Extract the (x, y) coordinate from the center of the cell holding the provided text.  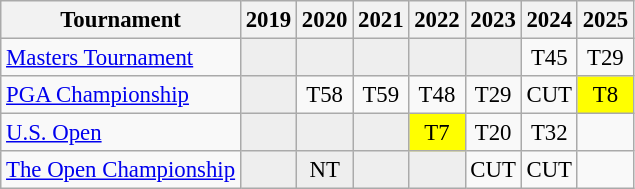
Masters Tournament (121, 58)
2020 (325, 20)
T58 (325, 95)
T8 (605, 95)
Tournament (121, 20)
NT (325, 170)
T59 (381, 95)
2025 (605, 20)
PGA Championship (121, 95)
The Open Championship (121, 170)
2024 (549, 20)
2019 (268, 20)
U.S. Open (121, 133)
T45 (549, 58)
T32 (549, 133)
T48 (437, 95)
2023 (493, 20)
2021 (381, 20)
T20 (493, 133)
2022 (437, 20)
T7 (437, 133)
